Capture the cell that displays the provided text and extract its (X, Y) central coordinate. 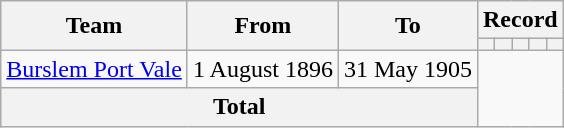
From (262, 26)
Record (520, 20)
Total (240, 107)
To (408, 26)
Team (94, 26)
Burslem Port Vale (94, 69)
1 August 1896 (262, 69)
31 May 1905 (408, 69)
